Determine the [X, Y] coordinate at the center of the cell enclosing the given text.  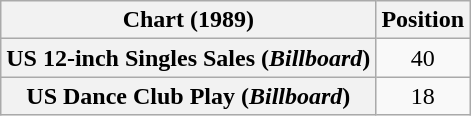
Chart (1989) [188, 20]
Position [423, 20]
US 12-inch Singles Sales (Billboard) [188, 58]
US Dance Club Play (Billboard) [188, 96]
18 [423, 96]
40 [423, 58]
